Determine the [x, y] coordinate at the center of the cell enclosing the given text.  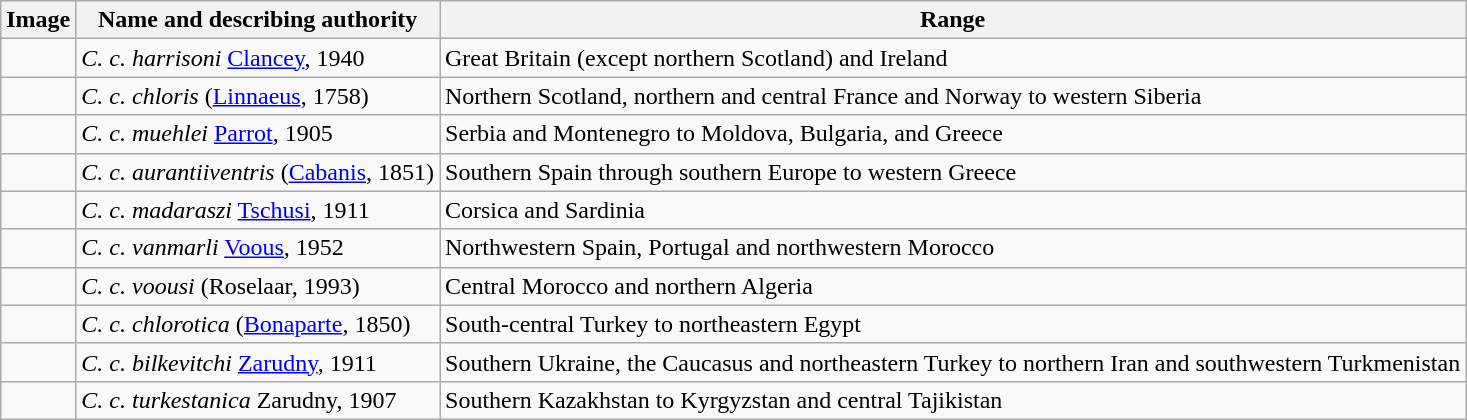
Northern Scotland, northern and central France and Norway to western Siberia [953, 96]
Image [38, 20]
C. c. chlorotica (Bonaparte, 1850) [258, 324]
Range [953, 20]
C. c. aurantiiventris (Cabanis, 1851) [258, 172]
C. c. muehlei Parrot, 1905 [258, 134]
C. c. bilkevitchi Zarudny, 1911 [258, 362]
Southern Ukraine, the Caucasus and northeastern Turkey to northern Iran and southwestern Turkmenistan [953, 362]
Serbia and Montenegro to Moldova, Bulgaria, and Greece [953, 134]
C. c. chloris (Linnaeus, 1758) [258, 96]
C. c. voousi (Roselaar, 1993) [258, 286]
C. c. vanmarli Voous, 1952 [258, 248]
Northwestern Spain, Portugal and northwestern Morocco [953, 248]
Central Morocco and northern Algeria [953, 286]
Corsica and Sardinia [953, 210]
C. c. madaraszi Tschusi, 1911 [258, 210]
C. c. turkestanica Zarudny, 1907 [258, 400]
Name and describing authority [258, 20]
C. c. harrisoni Clancey, 1940 [258, 58]
Great Britain (except northern Scotland) and Ireland [953, 58]
South-central Turkey to northeastern Egypt [953, 324]
Southern Spain through southern Europe to western Greece [953, 172]
Southern Kazakhstan to Kyrgyzstan and central Tajikistan [953, 400]
